Capture the cell that displays the provided text and extract its (x, y) central coordinate. 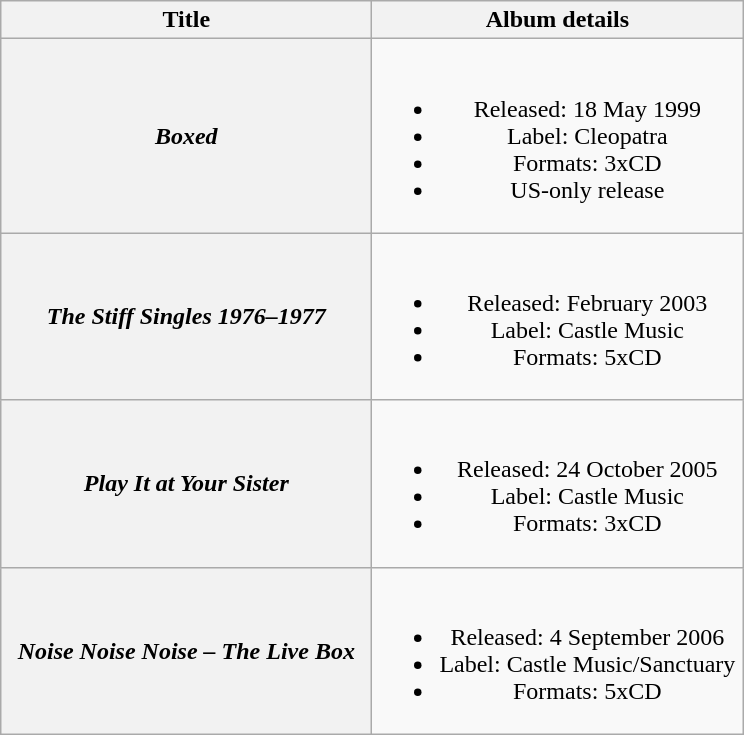
The Stiff Singles 1976–1977 (186, 316)
Noise Noise Noise – The Live Box (186, 650)
Boxed (186, 136)
Released: 24 October 2005Label: Castle MusicFormats: 3xCD (558, 484)
Title (186, 20)
Album details (558, 20)
Released: February 2003Label: Castle MusicFormats: 5xCD (558, 316)
Released: 4 September 2006Label: Castle Music/SanctuaryFormats: 5xCD (558, 650)
Play It at Your Sister (186, 484)
Released: 18 May 1999Label: CleopatraFormats: 3xCDUS-only release (558, 136)
